Extract the (x, y) coordinate from the center of the cell holding the provided text.  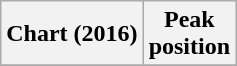
Chart (2016) (72, 34)
Peakposition (189, 34)
